Find where the given text appears and provide that cell's center as (X, Y) coordinate. 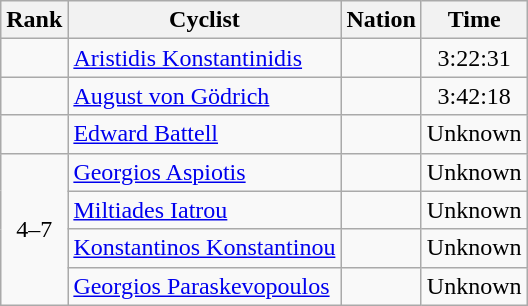
3:22:31 (474, 58)
3:42:18 (474, 96)
Georgios Paraskevopoulos (204, 286)
Time (474, 20)
Edward Battell (204, 134)
August von Gödrich (204, 96)
Rank (34, 20)
Konstantinos Konstantinou (204, 248)
4–7 (34, 229)
Nation (381, 20)
Cyclist (204, 20)
Aristidis Konstantinidis (204, 58)
Georgios Aspiotis (204, 172)
Miltiades Iatrou (204, 210)
